Output the (x, y) coordinate of the center of the cell containing the given text.  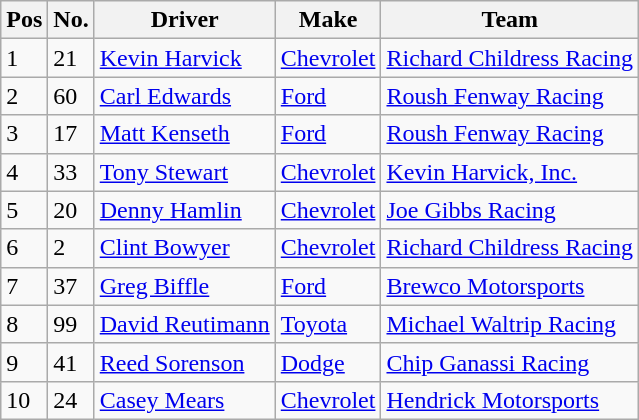
37 (71, 286)
20 (71, 210)
24 (71, 400)
Toyota (328, 324)
Clint Bowyer (184, 248)
Team (510, 20)
Chip Ganassi Racing (510, 362)
1 (24, 58)
Joe Gibbs Racing (510, 210)
Casey Mears (184, 400)
21 (71, 58)
41 (71, 362)
Kevin Harvick, Inc. (510, 172)
60 (71, 96)
5 (24, 210)
Pos (24, 20)
Brewco Motorsports (510, 286)
Kevin Harvick (184, 58)
99 (71, 324)
Denny Hamlin (184, 210)
3 (24, 134)
Tony Stewart (184, 172)
6 (24, 248)
Driver (184, 20)
Greg Biffle (184, 286)
Hendrick Motorsports (510, 400)
4 (24, 172)
Matt Kenseth (184, 134)
Michael Waltrip Racing (510, 324)
Make (328, 20)
Dodge (328, 362)
33 (71, 172)
10 (24, 400)
9 (24, 362)
Reed Sorenson (184, 362)
David Reutimann (184, 324)
Carl Edwards (184, 96)
7 (24, 286)
No. (71, 20)
17 (71, 134)
8 (24, 324)
